Pinpoint the cell where the given text exists, returning its (X, Y) midpoint coordinate. 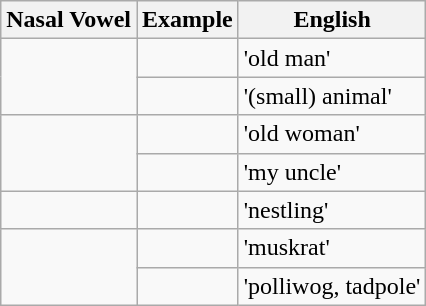
'old man' (332, 58)
'nestling' (332, 210)
Nasal Vowel (69, 20)
'polliwog, tadpole' (332, 286)
English (332, 20)
'my uncle' (332, 172)
Example (187, 20)
'(small) animal' (332, 96)
'old woman' (332, 134)
'muskrat' (332, 248)
